Return [X, Y] of the center of cell containing provided text 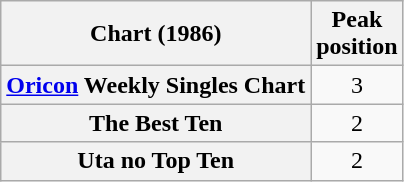
Chart (1986) [156, 34]
Oricon Weekly Singles Chart [156, 85]
3 [357, 85]
Uta no Top Ten [156, 161]
The Best Ten [156, 123]
Peakposition [357, 34]
